Detect which cell encompasses the target text, then output its [X, Y] center coordinate. 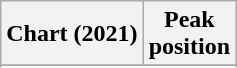
Peakposition [189, 34]
Chart (2021) [72, 34]
